Return the [X, Y] coordinate for the center point of the cell that contains the specified text.  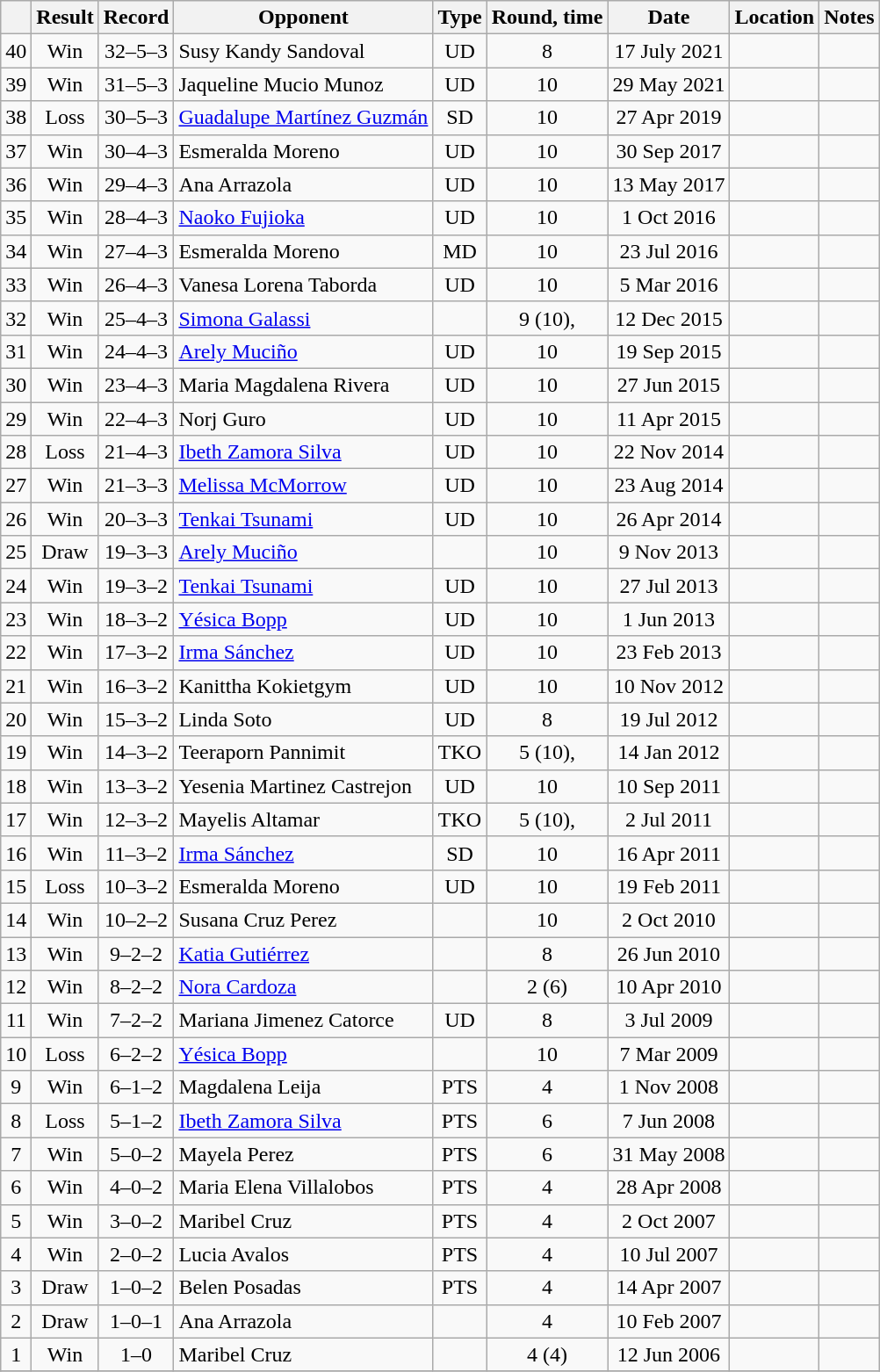
32–5–3 [136, 51]
7–2–2 [136, 1021]
MD [460, 251]
11–3–2 [136, 853]
27–4–3 [136, 251]
28–4–3 [136, 218]
29 May 2021 [669, 84]
31 [16, 351]
18 [16, 786]
Guadalupe Martínez Guzmán [304, 118]
3 Jul 2009 [669, 1021]
24 [16, 586]
19 Jul 2012 [669, 719]
19 [16, 753]
12 [16, 987]
Katia Gutiérrez [304, 953]
19–3–2 [136, 586]
30–4–3 [136, 151]
2 Jul 2011 [669, 820]
10–3–2 [136, 886]
14–3–2 [136, 753]
Nora Cardoza [304, 987]
23–4–3 [136, 385]
29–4–3 [136, 184]
2 [16, 1321]
20–3–3 [136, 519]
Opponent [304, 18]
39 [16, 84]
10 Sep 2011 [669, 786]
23 Jul 2016 [669, 251]
Melissa McMorrow [304, 486]
16 [16, 853]
19 Feb 2011 [669, 886]
30 [16, 385]
23 Feb 2013 [669, 653]
25 [16, 552]
Maria Elena Villalobos [304, 1188]
21–3–3 [136, 486]
29 [16, 419]
11 Apr 2015 [669, 419]
27 Apr 2019 [669, 118]
1–0 [136, 1354]
Maria Magdalena Rivera [304, 385]
13–3–2 [136, 786]
3 [16, 1288]
1 Oct 2016 [669, 218]
1 Nov 2008 [669, 1087]
Result [65, 18]
12 Jun 2006 [669, 1354]
26–4–3 [136, 285]
33 [16, 285]
1–0–2 [136, 1288]
2 Oct 2010 [669, 920]
40 [16, 51]
Jaqueline Mucio Munoz [304, 84]
4–0–2 [136, 1188]
37 [16, 151]
14 Apr 2007 [669, 1288]
Naoko Fujioka [304, 218]
9 (10), [547, 318]
5–1–2 [136, 1121]
31 May 2008 [669, 1154]
4 (4) [547, 1354]
7 [16, 1154]
5 [16, 1221]
22 Nov 2014 [669, 452]
30–5–3 [136, 118]
27 Jul 2013 [669, 586]
3–0–2 [136, 1221]
26 Apr 2014 [669, 519]
12 Dec 2015 [669, 318]
13 May 2017 [669, 184]
10 Nov 2012 [669, 686]
23 Aug 2014 [669, 486]
32 [16, 318]
18–3–2 [136, 619]
1 [16, 1354]
28 Apr 2008 [669, 1188]
19–3–3 [136, 552]
19 Sep 2015 [669, 351]
7 Mar 2009 [669, 1054]
Susana Cruz Perez [304, 920]
Kanittha Kokietgym [304, 686]
26 [16, 519]
7 Jun 2008 [669, 1121]
Type [460, 18]
14 Jan 2012 [669, 753]
Vanesa Lorena Taborda [304, 285]
6–2–2 [136, 1054]
17 July 2021 [669, 51]
10 Apr 2010 [669, 987]
Simona Galassi [304, 318]
5–0–2 [136, 1154]
Norj Guro [304, 419]
10–2–2 [136, 920]
27 Jun 2015 [669, 385]
10 Feb 2007 [669, 1321]
9 [16, 1087]
15–3–2 [136, 719]
Mayelis Altamar [304, 820]
5 Mar 2016 [669, 285]
2–0–2 [136, 1254]
17 [16, 820]
Mariana Jimenez Catorce [304, 1021]
34 [16, 251]
Lucia Avalos [304, 1254]
38 [16, 118]
21 [16, 686]
22 [16, 653]
1 Jun 2013 [669, 619]
Location [775, 18]
Linda Soto [304, 719]
Teeraporn Pannimit [304, 753]
Notes [849, 18]
6–1–2 [136, 1087]
15 [16, 886]
24–4–3 [136, 351]
2 Oct 2007 [669, 1221]
Date [669, 18]
17–3–2 [136, 653]
Mayela Perez [304, 1154]
31–5–3 [136, 84]
36 [16, 184]
Susy Kandy Sandoval [304, 51]
9 Nov 2013 [669, 552]
Yesenia Martinez Castrejon [304, 786]
25–4–3 [136, 318]
23 [16, 619]
Magdalena Leija [304, 1087]
22–4–3 [136, 419]
13 [16, 953]
1–0–1 [136, 1321]
Round, time [547, 18]
9–2–2 [136, 953]
12–3–2 [136, 820]
2 (6) [547, 987]
20 [16, 719]
Belen Posadas [304, 1288]
27 [16, 486]
30 Sep 2017 [669, 151]
11 [16, 1021]
16–3–2 [136, 686]
14 [16, 920]
21–4–3 [136, 452]
16 Apr 2011 [669, 853]
10 Jul 2007 [669, 1254]
Record [136, 18]
8–2–2 [136, 987]
28 [16, 452]
35 [16, 218]
26 Jun 2010 [669, 953]
